Detect which cell encompasses the target text, then output its [X, Y] center coordinate. 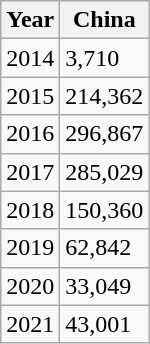
2015 [30, 96]
62,842 [104, 248]
2016 [30, 134]
150,360 [104, 210]
2018 [30, 210]
Year [30, 20]
2014 [30, 58]
2017 [30, 172]
2019 [30, 248]
33,049 [104, 286]
285,029 [104, 172]
China [104, 20]
296,867 [104, 134]
2021 [30, 324]
43,001 [104, 324]
2020 [30, 286]
214,362 [104, 96]
3,710 [104, 58]
